Output the [x, y] coordinate of the center of the cell containing the given text.  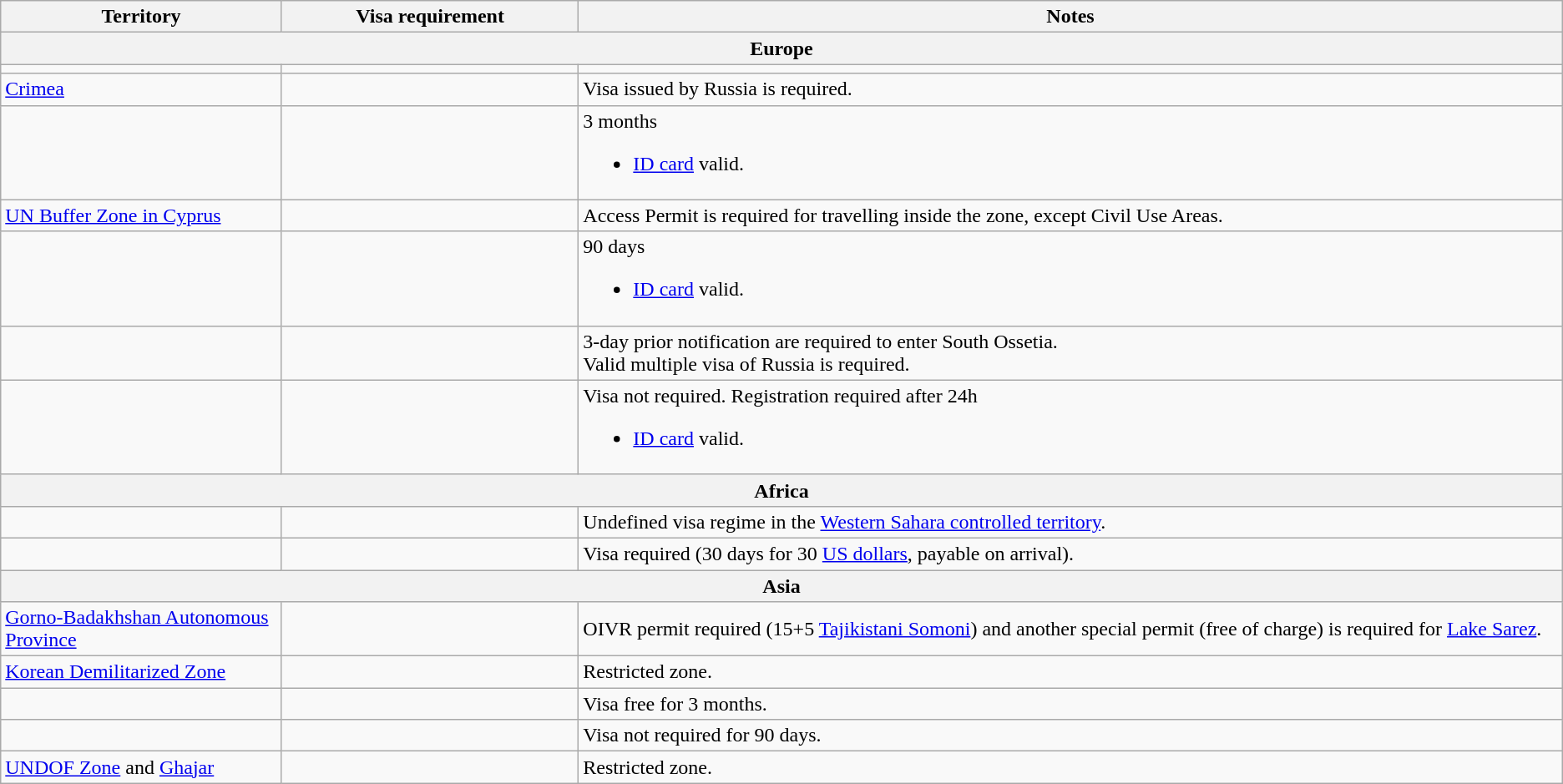
Visa not required. Registration required after 24hID card valid. [1070, 427]
Access Permit is required for travelling inside the zone, except Civil Use Areas. [1070, 215]
Visa not required for 90 days. [1070, 736]
UNDOF Zone and Ghajar [142, 767]
Visa free for 3 months. [1070, 704]
Undefined visa regime in the Western Sahara controlled territory. [1070, 522]
Asia [781, 585]
3 monthsID card valid. [1070, 152]
3-day prior notification are required to enter South Ossetia. Valid multiple visa of Russia is required. [1070, 352]
Crimea [142, 89]
Korean Demilitarized Zone [142, 672]
Visa issued by Russia is required. [1070, 89]
Gorno-Badakhshan Autonomous Province [142, 630]
Africa [781, 490]
Visa requirement [429, 17]
Visa required (30 days for 30 US dollars, payable on arrival). [1070, 554]
UN Buffer Zone in Cyprus [142, 215]
OIVR permit required (15+5 Tajikistani Somoni) and another special permit (free of charge) is required for Lake Sarez. [1070, 630]
Europe [781, 48]
Notes [1070, 17]
Territory [142, 17]
90 daysID card valid. [1070, 279]
